Extract the (X, Y) coordinate from the center of the cell holding the provided text.  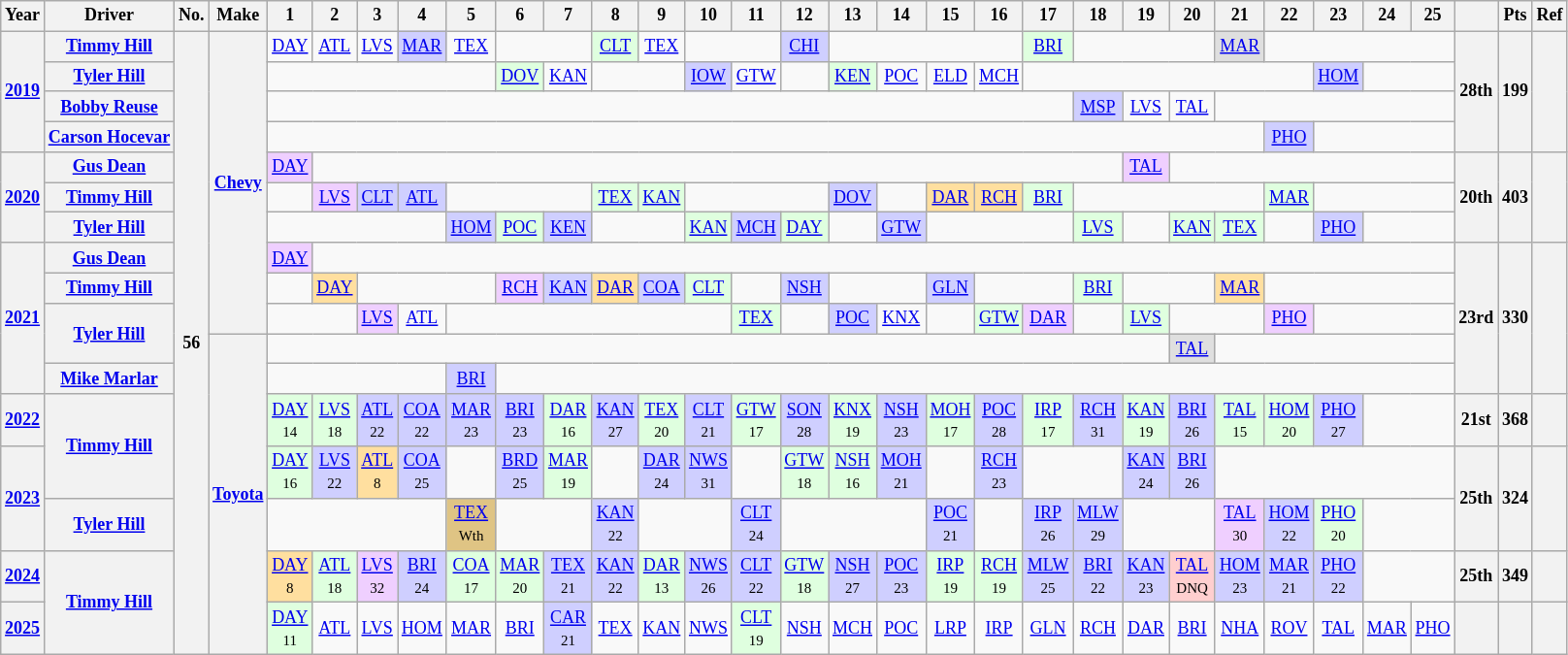
HOM20 (1289, 420)
MOH21 (900, 473)
POC23 (900, 576)
MAR21 (1289, 576)
ATL18 (335, 576)
DAY14 (290, 420)
368 (1516, 420)
324 (1516, 499)
RCH19 (999, 576)
KNX (900, 318)
CHI (804, 47)
NWS (708, 629)
330 (1516, 318)
5 (472, 16)
CLT21 (708, 420)
KAN23 (1146, 576)
24 (1388, 16)
BRI22 (1098, 576)
28th (1477, 91)
12 (804, 16)
LVS32 (377, 576)
DAR24 (662, 473)
21 (1240, 16)
Carson Hocevar (109, 136)
ELD (951, 76)
KAN19 (1146, 420)
TEX20 (662, 420)
20th (1477, 198)
POC21 (951, 524)
HOM22 (1289, 524)
MAR23 (472, 420)
ROV (1289, 629)
17 (1048, 16)
HOM23 (1240, 576)
DAY11 (290, 629)
DAR16 (569, 420)
Make (239, 16)
NSH16 (853, 473)
POC28 (999, 420)
1 (290, 16)
NSH27 (853, 576)
403 (1516, 198)
COA17 (472, 576)
2023 (23, 499)
23 (1339, 16)
CLT24 (756, 524)
BRI23 (520, 420)
23rd (1477, 318)
ATL8 (377, 473)
14 (900, 16)
No. (192, 16)
KAN24 (1146, 473)
IRP17 (1048, 420)
PHO20 (1339, 524)
6 (520, 16)
Ref (1550, 16)
Chevy (239, 182)
BRD25 (520, 473)
9 (662, 16)
3 (377, 16)
DAR13 (662, 576)
349 (1516, 576)
8 (615, 16)
Bobby Reuse (109, 107)
MAR20 (520, 576)
RCH31 (1098, 420)
LVS22 (335, 473)
KNX19 (853, 420)
SON28 (804, 420)
LVS18 (335, 420)
199 (1516, 91)
Toyota (239, 495)
11 (756, 16)
NSH23 (900, 420)
IRP19 (951, 576)
TAL30 (1240, 524)
2 (335, 16)
2019 (23, 91)
COA25 (423, 473)
MAR19 (569, 473)
Year (23, 16)
19 (1146, 16)
DAY8 (290, 576)
13 (853, 16)
NWS26 (708, 576)
LRP (951, 629)
COA (662, 287)
NWS31 (708, 473)
COA22 (423, 420)
22 (1289, 16)
56 (192, 343)
TALDNQ (1192, 576)
4 (423, 16)
PHO27 (1339, 420)
IOW (708, 76)
CLT19 (756, 629)
21st (1477, 420)
10 (708, 16)
CLT22 (756, 576)
TEX21 (569, 576)
15 (951, 16)
GTW17 (756, 420)
DAY16 (290, 473)
MLW25 (1048, 576)
CAR21 (569, 629)
7 (569, 16)
Driver (109, 16)
MOH17 (951, 420)
TEXWth (472, 524)
ATL22 (377, 420)
NHA (1240, 629)
16 (999, 16)
2020 (23, 198)
2022 (23, 420)
2024 (23, 576)
MLW29 (1098, 524)
KAN27 (615, 420)
IRP (999, 629)
25 (1432, 16)
MSP (1098, 107)
RCH23 (999, 473)
IRP26 (1048, 524)
BRI24 (423, 576)
2025 (23, 629)
18 (1098, 16)
2021 (23, 318)
Mike Marlar (109, 378)
20 (1192, 16)
TAL15 (1240, 420)
PHO22 (1339, 576)
Pts (1516, 16)
